Return (x, y) of the center of cell containing provided text 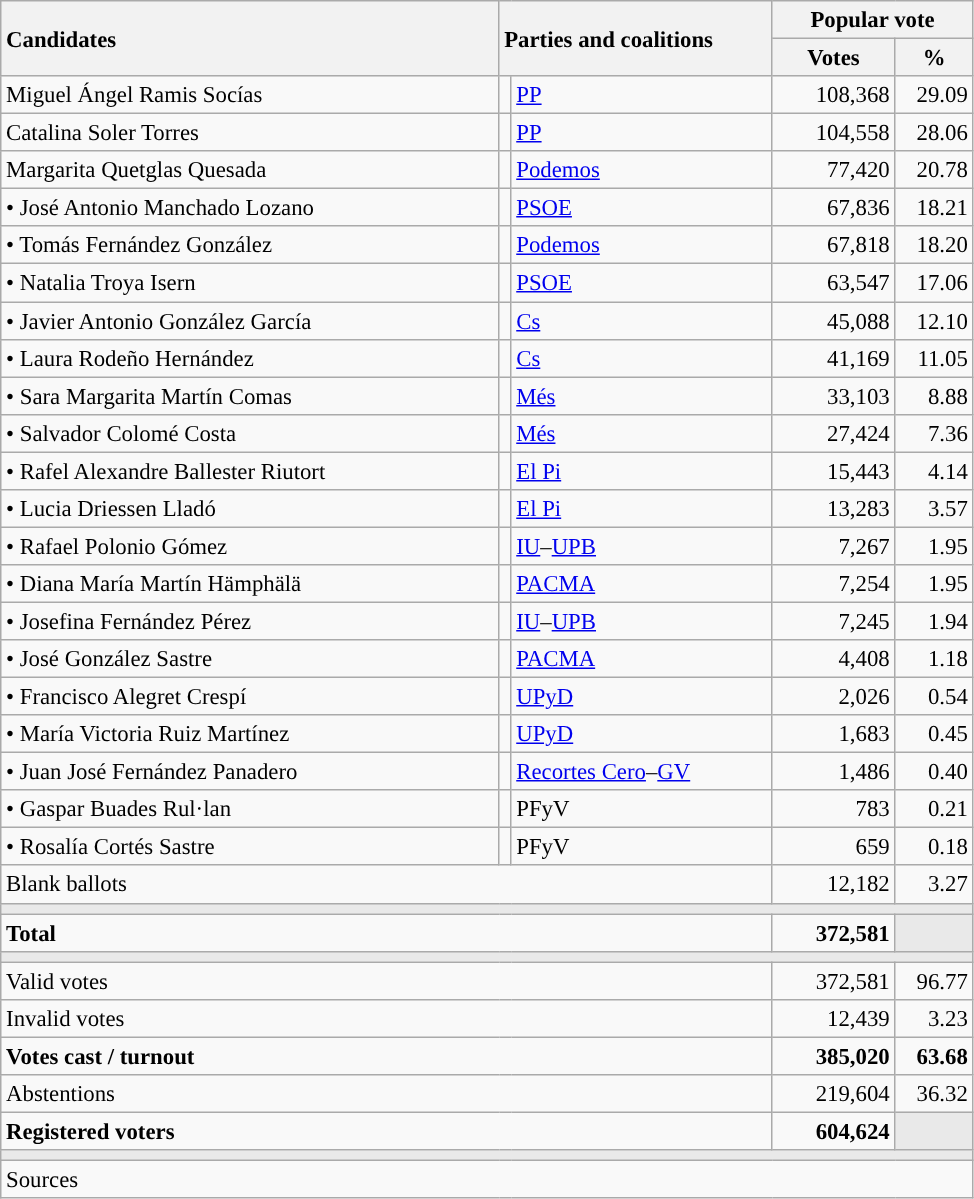
96.77 (934, 981)
• Javier Antonio González García (250, 321)
• Lucia Driessen Lladó (250, 509)
12.10 (934, 321)
3.57 (934, 509)
% (934, 58)
Blank ballots (386, 885)
28.06 (934, 133)
• José Antonio Manchado Lozano (250, 208)
• Josefina Fernández Pérez (250, 621)
11.05 (934, 358)
Margarita Quetglas Quesada (250, 170)
29.09 (934, 95)
8.88 (934, 396)
3.23 (934, 1019)
Abstentions (386, 1094)
1,486 (834, 772)
• Sara Margarita Martín Comas (250, 396)
45,088 (834, 321)
• Diana María Martín Hämphälä (250, 584)
• Rafel Alexandre Ballester Riutort (250, 471)
Popular vote (872, 20)
3.27 (934, 885)
Votes (834, 58)
7.36 (934, 433)
Candidates (250, 38)
4.14 (934, 471)
604,624 (834, 1131)
385,020 (834, 1056)
Total (386, 933)
0.40 (934, 772)
67,818 (834, 245)
1,683 (834, 734)
0.18 (934, 847)
4,408 (834, 659)
108,368 (834, 95)
0.21 (934, 809)
12,439 (834, 1019)
• Laura Rodeño Hernández (250, 358)
Miguel Ángel Ramis Socías (250, 95)
• Francisco Alegret Crespí (250, 697)
• Rosalía Cortés Sastre (250, 847)
67,836 (834, 208)
0.45 (934, 734)
36.32 (934, 1094)
12,182 (834, 885)
Recortes Cero–GV (642, 772)
7,254 (834, 584)
• Juan José Fernández Panadero (250, 772)
15,443 (834, 471)
• Natalia Troya Isern (250, 283)
• Rafael Polonio Gómez (250, 546)
659 (834, 847)
20.78 (934, 170)
18.21 (934, 208)
• Salvador Colomé Costa (250, 433)
Valid votes (386, 981)
• Tomás Fernández González (250, 245)
63.68 (934, 1056)
1.18 (934, 659)
Votes cast / turnout (386, 1056)
219,604 (834, 1094)
17.06 (934, 283)
41,169 (834, 358)
33,103 (834, 396)
77,420 (834, 170)
104,558 (834, 133)
13,283 (834, 509)
Parties and coalitions (636, 38)
783 (834, 809)
• José González Sastre (250, 659)
Sources (487, 1180)
7,267 (834, 546)
27,424 (834, 433)
• Gaspar Buades Rul·lan (250, 809)
• María Victoria Ruiz Martínez (250, 734)
Registered voters (386, 1131)
1.94 (934, 621)
7,245 (834, 621)
63,547 (834, 283)
Invalid votes (386, 1019)
Catalina Soler Torres (250, 133)
18.20 (934, 245)
2,026 (834, 697)
0.54 (934, 697)
